Extract the [x, y] coordinate from the center of the cell holding the provided text.  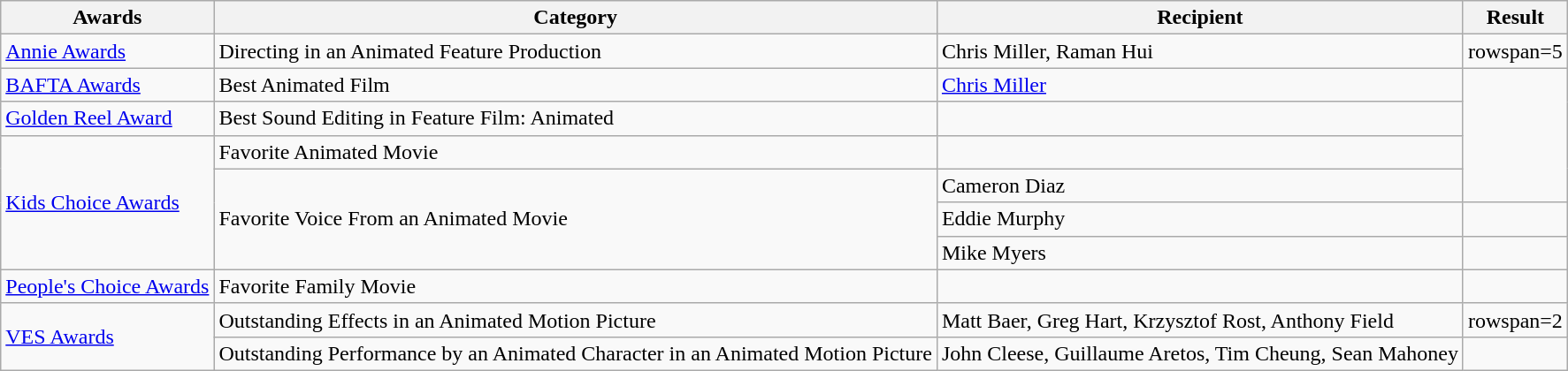
John Cleese, Guillaume Aretos, Tim Cheung, Sean Mahoney [1199, 353]
VES Awards [108, 337]
Awards [108, 18]
Kids Choice Awards [108, 202]
Mike Myers [1199, 253]
Favorite Animated Movie [576, 152]
Cameron Diaz [1199, 185]
People's Choice Awards [108, 286]
Golden Reel Award [108, 118]
Result [1515, 18]
Outstanding Effects in an Animated Motion Picture [576, 320]
Favorite Family Movie [576, 286]
Recipient [1199, 18]
Best Animated Film [576, 85]
rowspan=5 [1515, 51]
Eddie Murphy [1199, 219]
Chris Miller, Raman Hui [1199, 51]
Best Sound Editing in Feature Film: Animated [576, 118]
rowspan=2 [1515, 320]
Matt Baer, Greg Hart, Krzysztof Rost, Anthony Field [1199, 320]
Favorite Voice From an Animated Movie [576, 219]
BAFTA Awards [108, 85]
Directing in an Animated Feature Production [576, 51]
Outstanding Performance by an Animated Character in an Animated Motion Picture [576, 353]
Chris Miller [1199, 85]
Annie Awards [108, 51]
Category [576, 18]
